Return the [x, y] coordinate for the center point of the cell that contains the specified text.  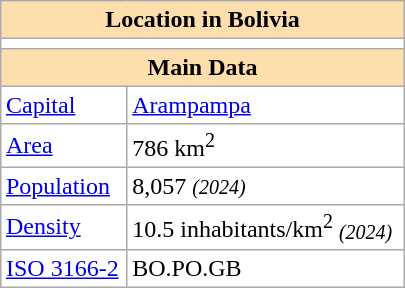
Main Data [203, 68]
ISO 3166-2 [64, 268]
Population [64, 187]
Location in Bolivia [203, 20]
BO.PO.GB [266, 268]
8,057 (2024) [266, 187]
Area [64, 146]
Arampampa [266, 105]
786 km2 [266, 146]
10.5 inhabitants/km2 (2024) [266, 227]
Capital [64, 105]
Density [64, 227]
